Capture the cell that displays the provided text and extract its [X, Y] central coordinate. 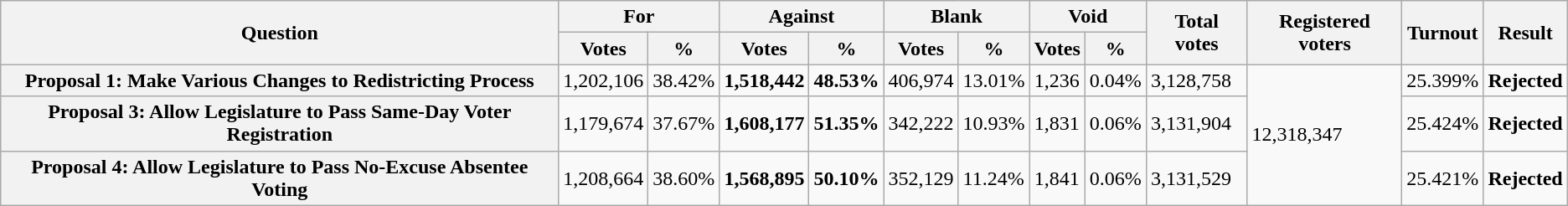
48.53% [846, 80]
38.60% [683, 178]
For [639, 17]
25.424% [1442, 124]
Against [802, 17]
406,974 [921, 80]
Proposal 3: Allow Legislature to Pass Same-Day Voter Registration [280, 124]
1,202,106 [603, 80]
Total votes [1196, 33]
50.10% [846, 178]
37.67% [683, 124]
1,236 [1057, 80]
352,129 [921, 178]
3,128,758 [1196, 80]
25.399% [1442, 80]
Result [1525, 33]
3,131,529 [1196, 178]
38.42% [683, 80]
342,222 [921, 124]
Registered voters [1325, 33]
13.01% [993, 80]
Void [1087, 17]
Proposal 1: Make Various Changes to Redistricting Process [280, 80]
1,518,442 [764, 80]
1,568,895 [764, 178]
3,131,904 [1196, 124]
1,179,674 [603, 124]
11.24% [993, 178]
1,208,664 [603, 178]
Question [280, 33]
1,608,177 [764, 124]
1,841 [1057, 178]
1,831 [1057, 124]
10.93% [993, 124]
Blank [957, 17]
25.421% [1442, 178]
0.04% [1116, 80]
51.35% [846, 124]
Proposal 4: Allow Legislature to Pass No-Excuse Absentee Voting [280, 178]
Turnout [1442, 33]
12,318,347 [1325, 135]
